Capture the cell that displays the provided text and extract its [X, Y] central coordinate. 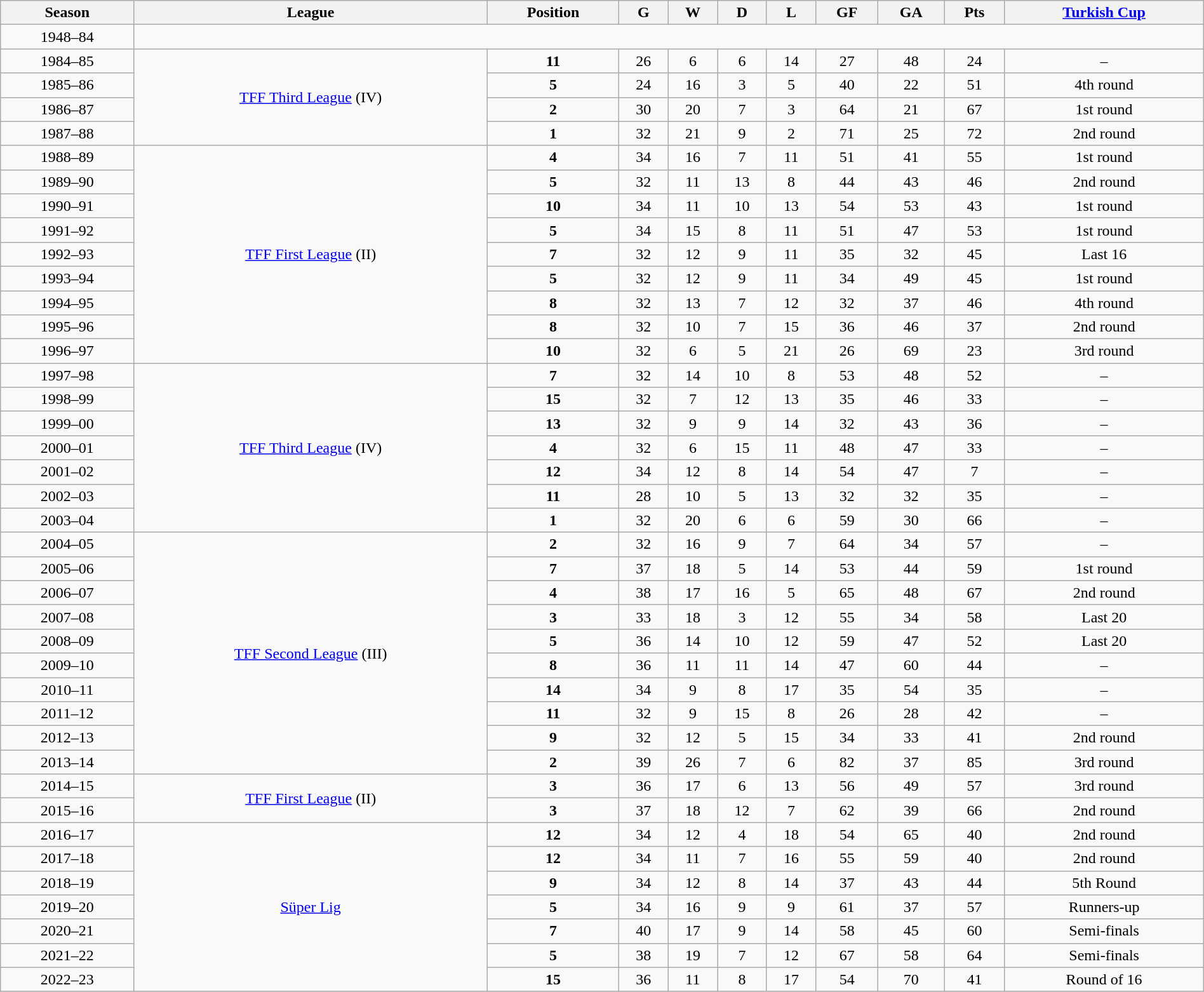
2010–11 [67, 689]
Pts [974, 13]
Last 16 [1104, 254]
2018–19 [67, 883]
1999–00 [67, 424]
1989–90 [67, 182]
1984–85 [67, 61]
1992–93 [67, 254]
72 [974, 133]
22 [911, 85]
62 [847, 810]
2011–12 [67, 714]
1988–89 [67, 158]
2019–20 [67, 907]
1948–84 [67, 37]
25 [911, 133]
2008–09 [67, 641]
2001–02 [67, 472]
Süper Lig [311, 907]
1990–91 [67, 206]
2003–04 [67, 520]
1998–99 [67, 399]
L [791, 13]
5th Round [1104, 883]
2007–08 [67, 617]
82 [847, 762]
2004–05 [67, 544]
2020–21 [67, 931]
Round of 16 [1104, 979]
1996–97 [67, 351]
27 [847, 61]
42 [974, 714]
2014–15 [67, 786]
GA [911, 13]
19 [693, 955]
TFF Second League (III) [311, 653]
1985–86 [67, 85]
61 [847, 907]
League [311, 13]
2012–13 [67, 738]
Position [552, 13]
D [742, 13]
1986–87 [67, 109]
2015–16 [67, 810]
69 [911, 351]
1995–96 [67, 327]
G [644, 13]
1994–95 [67, 303]
1993–94 [67, 278]
2013–14 [67, 762]
2016–17 [67, 834]
70 [911, 979]
2022–23 [67, 979]
71 [847, 133]
Season [67, 13]
85 [974, 762]
W [693, 13]
2005–06 [67, 568]
1997–98 [67, 375]
2006–07 [67, 593]
56 [847, 786]
2002–03 [67, 496]
2009–10 [67, 665]
1987–88 [67, 133]
1991–92 [67, 230]
Runners-up [1104, 907]
2017–18 [67, 859]
2000–01 [67, 448]
GF [847, 13]
Turkish Cup [1104, 13]
2021–22 [67, 955]
23 [974, 351]
